Capture the cell that displays the provided text and extract its (X, Y) central coordinate. 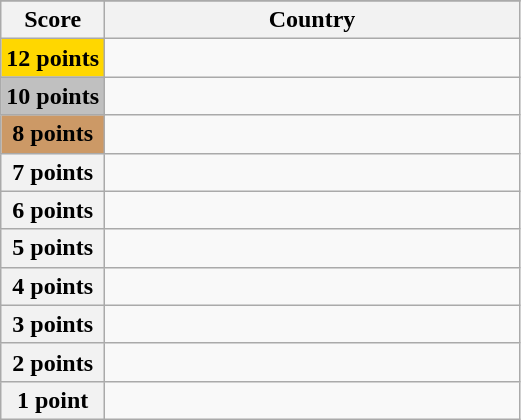
10 points (53, 96)
Country (312, 20)
7 points (53, 172)
1 point (53, 400)
Score (53, 20)
3 points (53, 324)
2 points (53, 362)
6 points (53, 210)
5 points (53, 248)
4 points (53, 286)
12 points (53, 58)
8 points (53, 134)
